Extract the [X, Y] coordinate from the center of the cell holding the provided text.  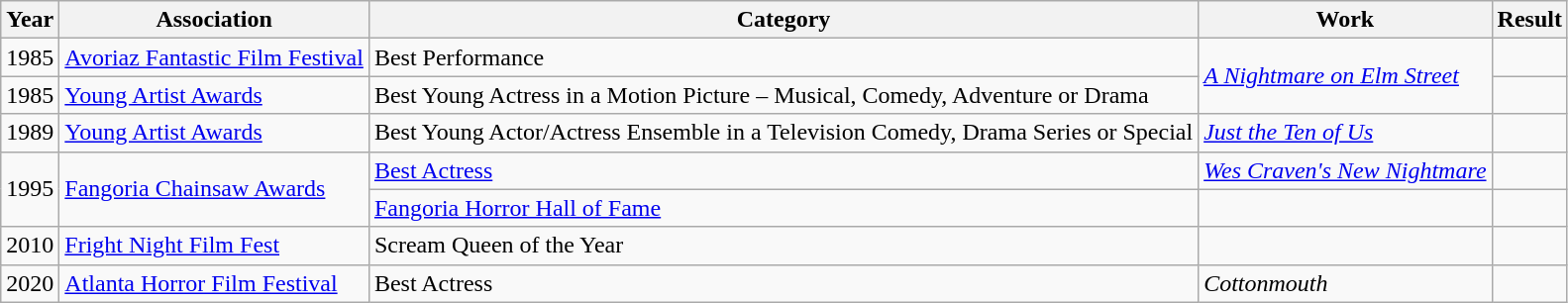
Result [1529, 20]
1995 [30, 189]
Best Young Actress in a Motion Picture – Musical, Comedy, Adventure or Drama [783, 95]
Wes Craven's New Nightmare [1345, 170]
Just the Ten of Us [1345, 133]
2020 [30, 283]
Avoriaz Fantastic Film Festival [214, 57]
Work [1345, 20]
Best Performance [783, 57]
A Nightmare on Elm Street [1345, 76]
Association [214, 20]
Year [30, 20]
1989 [30, 133]
2010 [30, 246]
Fright Night Film Fest [214, 246]
Cottonmouth [1345, 283]
Best Young Actor/Actress Ensemble in a Television Comedy, Drama Series or Special [783, 133]
Scream Queen of the Year [783, 246]
Category [783, 20]
Atlanta Horror Film Festival [214, 283]
Fangoria Horror Hall of Fame [783, 208]
Fangoria Chainsaw Awards [214, 189]
